Capture the cell that displays the provided text and extract its [X, Y] central coordinate. 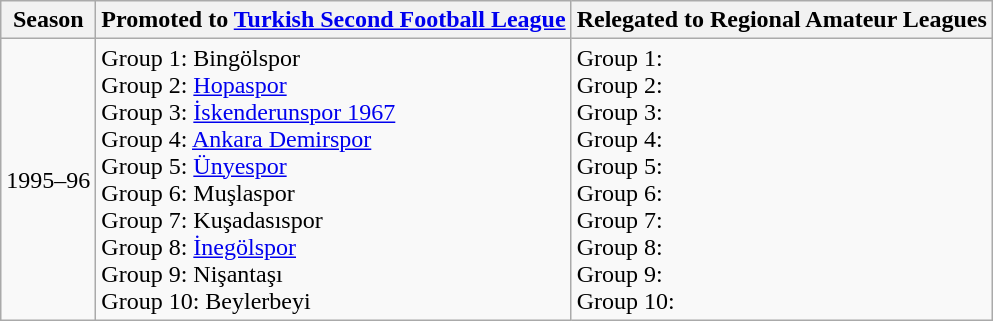
Season [48, 20]
Relegated to Regional Amateur Leagues [782, 20]
Promoted to Turkish Second Football League [334, 20]
Group 1: Group 2: Group 3: Group 4: Group 5: Group 6: Group 7: Group 8: Group 9: Group 10: [782, 180]
1995–96 [48, 180]
